Provide the (X, Y) coordinate of the cell's center where the given text is located.  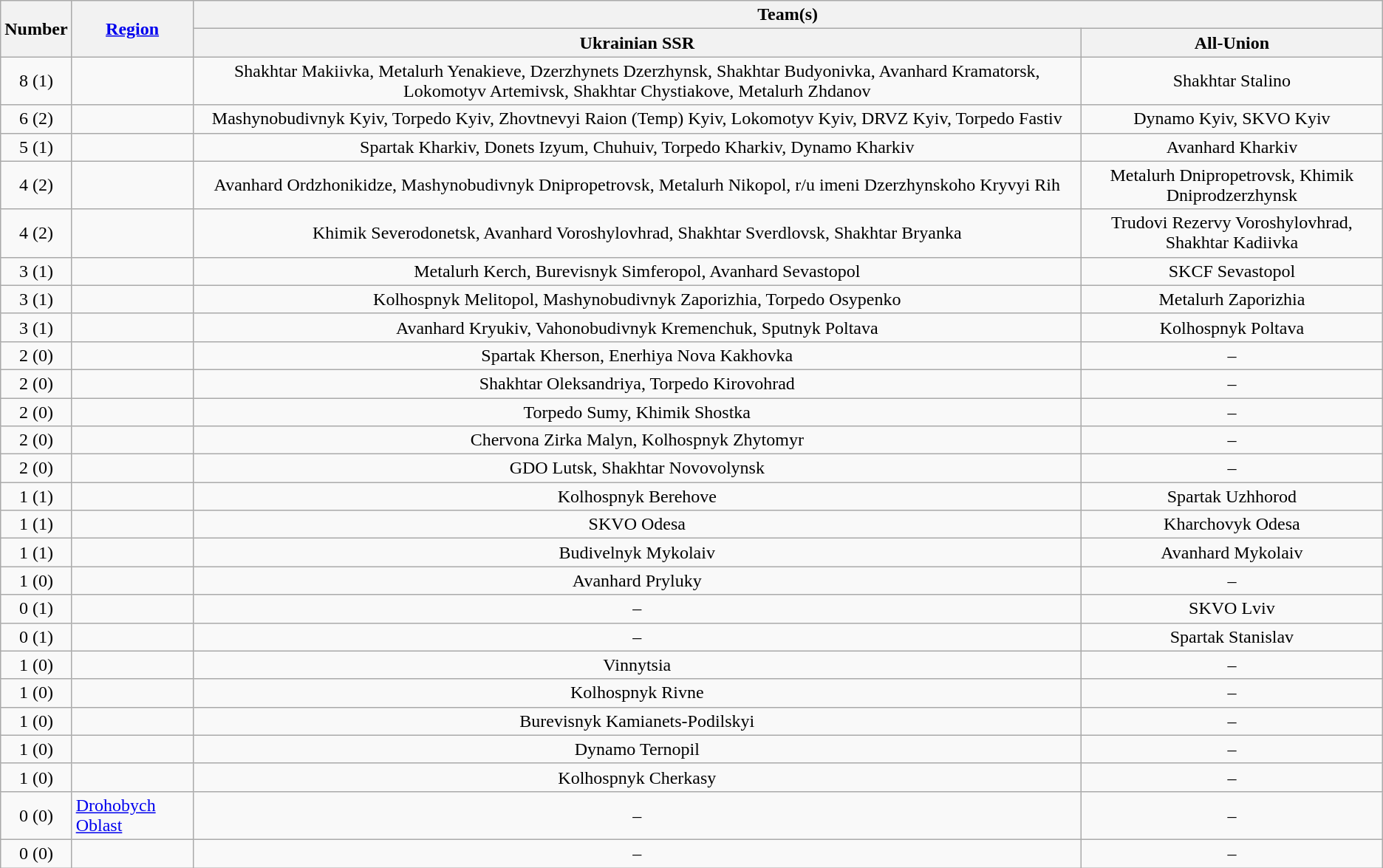
SKVO Odesa (637, 524)
Kolhospnyk Rivne (637, 693)
GDO Lutsk, Shakhtar Novovolynsk (637, 468)
All-Union (1232, 43)
Chervona Zirka Malyn, Kolhospnyk Zhytomyr (637, 440)
Avanhard Kharkiv (1232, 147)
Trudovi Rezervy Voroshylovhrad, Shakhtar Kadiivka (1232, 233)
Spartak Kharkiv, Donets Izyum, Chuhuiv, Torpedo Kharkiv, Dynamo Kharkiv (637, 147)
Team(s) (788, 15)
Budivelnyk Mykolaiv (637, 553)
Number (36, 29)
Avanhard Ordzhonikidze, Mashynobudivnyk Dnipropetrovsk, Metalurh Nikopol, r/u imeni Dzerzhynskoho Kryvyi Rih (637, 185)
Ukrainian SSR (637, 43)
Avanhard Pryluky (637, 581)
Kharchovyk Odesa (1232, 524)
Kolhospnyk Cherkasy (637, 777)
8 (1) (36, 81)
Spartak Stanislav (1232, 637)
5 (1) (36, 147)
Metalurh Dnipropetrovsk, Khimik Dniprodzerzhynsk (1232, 185)
Region (132, 29)
Shakhtar Oleksandriya, Torpedo Kirovohrad (637, 383)
Spartak Uzhhorod (1232, 496)
Metalurh Kerch, Burevisnyk Simferopol, Avanhard Sevastopol (637, 271)
Dynamo Kyiv, SKVO Kyiv (1232, 119)
Avanhard Mykolaiv (1232, 553)
Khimik Severodonetsk, Avanhard Voroshylovhrad, Shakhtar Sverdlovsk, Shakhtar Bryanka (637, 233)
Kolhospnyk Melitopol, Mashynobudivnyk Zaporizhia, Torpedo Osypenko (637, 299)
SKCF Sevastopol (1232, 271)
Metalurh Zaporizhia (1232, 299)
Kolhospnyk Berehove (637, 496)
Kolhospnyk Poltava (1232, 327)
Drohobych Oblast (132, 816)
Burevisnyk Kamianets-Podilskyi (637, 721)
Vinnytsia (637, 665)
Spartak Kherson, Enerhiya Nova Kakhovka (637, 355)
Mashynobudivnyk Kyiv, Torpedo Kyiv, Zhovtnevyi Raion (Temp) Kyiv, Lokomotyv Kyiv, DRVZ Kyiv, Torpedo Fastiv (637, 119)
6 (2) (36, 119)
Avanhard Kryukiv, Vahonobudivnyk Kremenchuk, Sputnyk Poltava (637, 327)
Dynamo Ternopil (637, 749)
Torpedo Sumy, Khimik Shostka (637, 411)
SKVO Lviv (1232, 609)
Shakhtar Stalino (1232, 81)
